Detect which cell encompasses the target text, then output its (x, y) center coordinate. 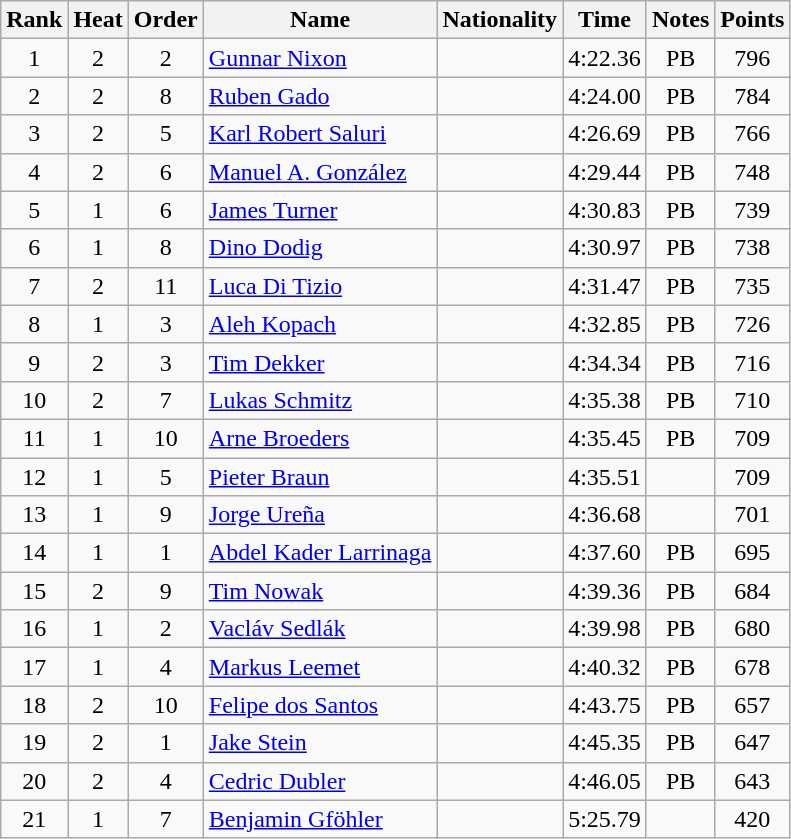
738 (752, 248)
739 (752, 210)
4:30.97 (605, 248)
Abdel Kader Larrinaga (320, 553)
657 (752, 705)
James Turner (320, 210)
695 (752, 553)
Felipe dos Santos (320, 705)
4:35.38 (605, 400)
Dino Dodig (320, 248)
Aleh Kopach (320, 324)
701 (752, 515)
Arne Broeders (320, 438)
17 (34, 667)
4:35.45 (605, 438)
4:39.98 (605, 629)
4:31.47 (605, 286)
4:24.00 (605, 96)
4:22.36 (605, 58)
5:25.79 (605, 819)
13 (34, 515)
4:35.51 (605, 477)
Time (605, 20)
Cedric Dubler (320, 781)
748 (752, 172)
4:39.36 (605, 591)
684 (752, 591)
420 (752, 819)
710 (752, 400)
Jake Stein (320, 743)
678 (752, 667)
4:37.60 (605, 553)
Manuel A. González (320, 172)
643 (752, 781)
716 (752, 362)
Ruben Gado (320, 96)
Vacláv Sedlák (320, 629)
20 (34, 781)
15 (34, 591)
Name (320, 20)
Heat (98, 20)
680 (752, 629)
4:30.83 (605, 210)
726 (752, 324)
Markus Leemet (320, 667)
796 (752, 58)
4:40.32 (605, 667)
766 (752, 134)
Gunnar Nixon (320, 58)
735 (752, 286)
Karl Robert Saluri (320, 134)
4:34.34 (605, 362)
Benjamin Gföhler (320, 819)
Tim Nowak (320, 591)
647 (752, 743)
Tim Dekker (320, 362)
Jorge Ureña (320, 515)
Order (166, 20)
Rank (34, 20)
18 (34, 705)
4:45.35 (605, 743)
Points (752, 20)
4:26.69 (605, 134)
4:46.05 (605, 781)
Lukas Schmitz (320, 400)
Luca Di Tizio (320, 286)
4:43.75 (605, 705)
14 (34, 553)
16 (34, 629)
Notes (680, 20)
Pieter Braun (320, 477)
784 (752, 96)
4:32.85 (605, 324)
Nationality (500, 20)
21 (34, 819)
4:29.44 (605, 172)
19 (34, 743)
12 (34, 477)
4:36.68 (605, 515)
